Scan for the cell matching the given text and deliver its [x, y] coordinate at center. 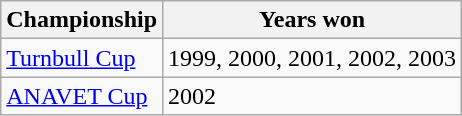
Championship [82, 20]
Years won [312, 20]
2002 [312, 96]
1999, 2000, 2001, 2002, 2003 [312, 58]
ANAVET Cup [82, 96]
Turnbull Cup [82, 58]
